Pinpoint the cell where the given text exists, returning its (x, y) midpoint coordinate. 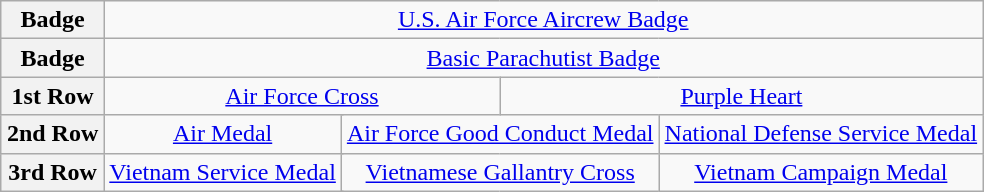
Vietnam Campaign Medal (821, 172)
Air Force Good Conduct Medal (500, 134)
1st Row (52, 96)
Vietnamese Gallantry Cross (500, 172)
Purple Heart (741, 96)
Air Medal (223, 134)
U.S. Air Force Aircrew Badge (544, 20)
National Defense Service Medal (821, 134)
3rd Row (52, 172)
Air Force Cross (302, 96)
2nd Row (52, 134)
Basic Parachutist Badge (544, 58)
Vietnam Service Medal (223, 172)
